From the cell containing the given text, extract its center point as (X, Y) coordinate. 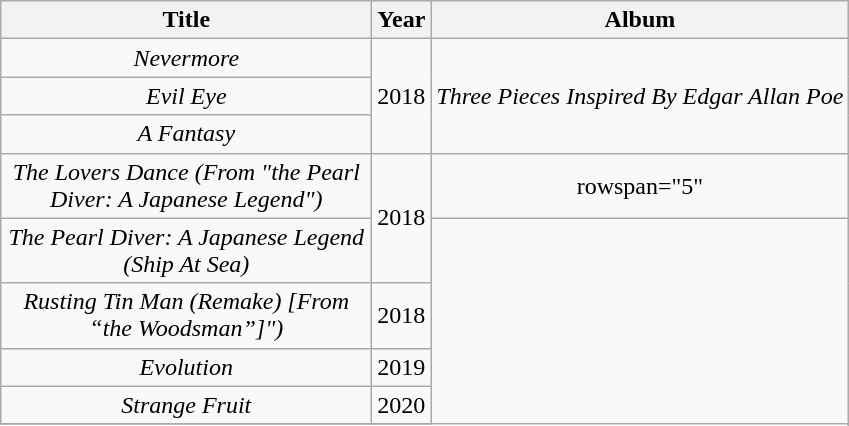
2020 (402, 405)
Rusting Tin Man (Remake) [From “the Woodsman”]") (186, 316)
Album (640, 20)
2019 (402, 367)
Title (186, 20)
Nevermore (186, 58)
Evil Eye (186, 96)
The Pearl Diver: A Japanese Legend (Ship At Sea) (186, 250)
Strange Fruit (186, 405)
rowspan="5" (640, 186)
A Fantasy (186, 134)
Year (402, 20)
The Lovers Dance (From "the Pearl Diver: A Japanese Legend") (186, 186)
Evolution (186, 367)
Three Pieces Inspired By Edgar Allan Poe (640, 96)
